From the cell containing the given text, extract its center point as [x, y] coordinate. 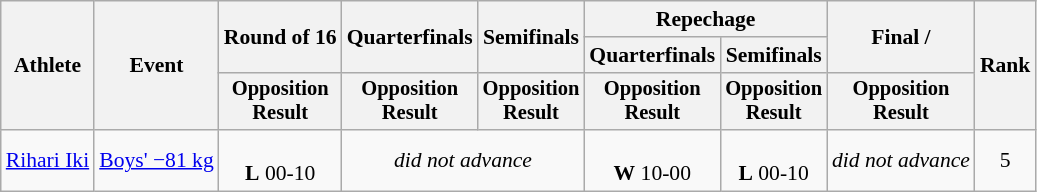
Rihari Iki [48, 160]
Rank [1006, 66]
5 [1006, 160]
Repechage [706, 19]
Event [156, 66]
Final / [901, 36]
W 10-00 [652, 160]
Round of 16 [280, 36]
Boys' −81 kg [156, 160]
Athlete [48, 66]
